Provide the [X, Y] coordinate of the cell's center where the given text is located.  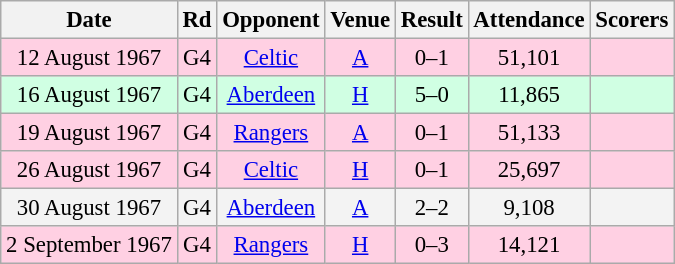
25,697 [529, 170]
Venue [360, 20]
Opponent [271, 20]
51,101 [529, 58]
11,865 [529, 95]
Result [432, 20]
19 August 1967 [89, 133]
9,108 [529, 208]
2 September 1967 [89, 245]
30 August 1967 [89, 208]
26 August 1967 [89, 170]
16 August 1967 [89, 95]
51,133 [529, 133]
Date [89, 20]
Rd [197, 20]
0–3 [432, 245]
12 August 1967 [89, 58]
Scorers [632, 20]
Attendance [529, 20]
5–0 [432, 95]
14,121 [529, 245]
2–2 [432, 208]
